Return [x, y] of the center of cell containing provided text 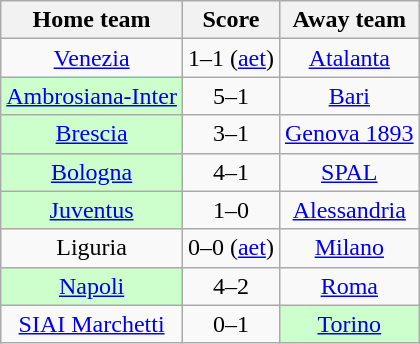
0–1 [230, 324]
Liguria [92, 248]
Venezia [92, 58]
Juventus [92, 210]
Bari [349, 96]
3–1 [230, 134]
Napoli [92, 286]
4–1 [230, 172]
SIAI Marchetti [92, 324]
Home team [92, 20]
1–0 [230, 210]
5–1 [230, 96]
Score [230, 20]
Alessandria [349, 210]
1–1 (aet) [230, 58]
Ambrosiana-Inter [92, 96]
0–0 (aet) [230, 248]
Torino [349, 324]
4–2 [230, 286]
Brescia [92, 134]
Roma [349, 286]
SPAL [349, 172]
Atalanta [349, 58]
Milano [349, 248]
Genova 1893 [349, 134]
Away team [349, 20]
Bologna [92, 172]
